Provide the [X, Y] coordinate of the cell's center where the given text is located.  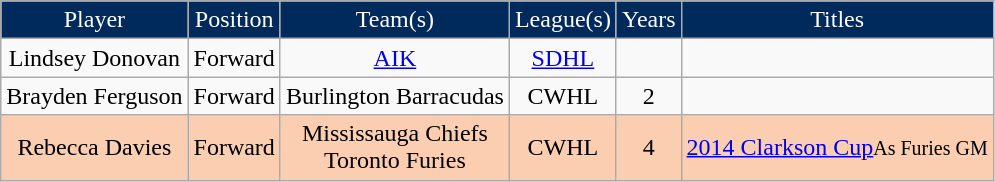
Rebecca Davies [94, 148]
Position [234, 20]
SDHL [562, 58]
4 [648, 148]
Burlington Barracudas [394, 96]
2 [648, 96]
Titles [837, 20]
Years [648, 20]
Brayden Ferguson [94, 96]
Lindsey Donovan [94, 58]
2014 Clarkson CupAs Furies GM [837, 148]
Mississauga ChiefsToronto Furies [394, 148]
Player [94, 20]
League(s) [562, 20]
Team(s) [394, 20]
AIK [394, 58]
